Find where the given text appears and provide that cell's center as [x, y] coordinate. 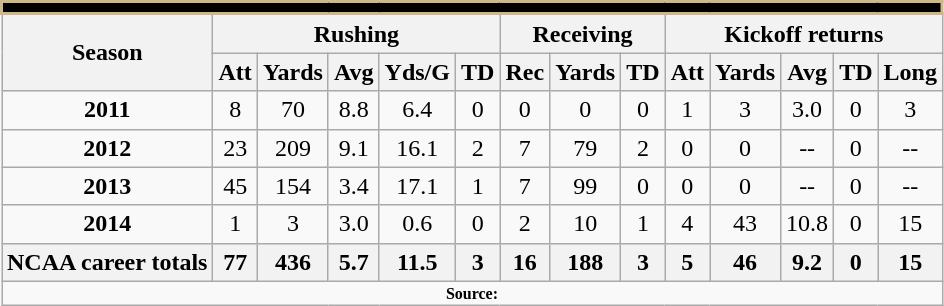
Rushing [356, 34]
Rec [525, 72]
11.5 [417, 262]
2012 [108, 148]
46 [746, 262]
5 [687, 262]
10 [586, 224]
154 [292, 186]
Long [910, 72]
NCAA career totals [108, 262]
9.1 [354, 148]
70 [292, 110]
2013 [108, 186]
17.1 [417, 186]
9.2 [808, 262]
Yds/G [417, 72]
3.4 [354, 186]
77 [235, 262]
8.8 [354, 110]
2011 [108, 110]
Kickoff returns [804, 34]
4 [687, 224]
43 [746, 224]
0.6 [417, 224]
45 [235, 186]
209 [292, 148]
8 [235, 110]
2014 [108, 224]
16 [525, 262]
5.7 [354, 262]
436 [292, 262]
Season [108, 52]
188 [586, 262]
16.1 [417, 148]
23 [235, 148]
Receiving [582, 34]
10.8 [808, 224]
99 [586, 186]
79 [586, 148]
6.4 [417, 110]
Source: [472, 293]
